Find where the given text appears and provide that cell's center as (x, y) coordinate. 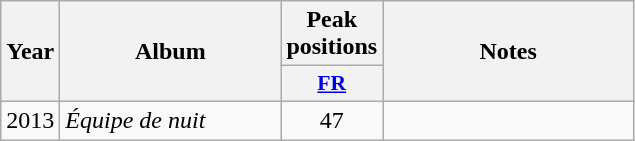
FR (332, 84)
Album (170, 52)
2013 (30, 120)
Notes (508, 52)
Year (30, 52)
Équipe de nuit (170, 120)
Peak positions (332, 34)
47 (332, 120)
